Determine the (x, y) coordinate at the center of the cell enclosing the given text.  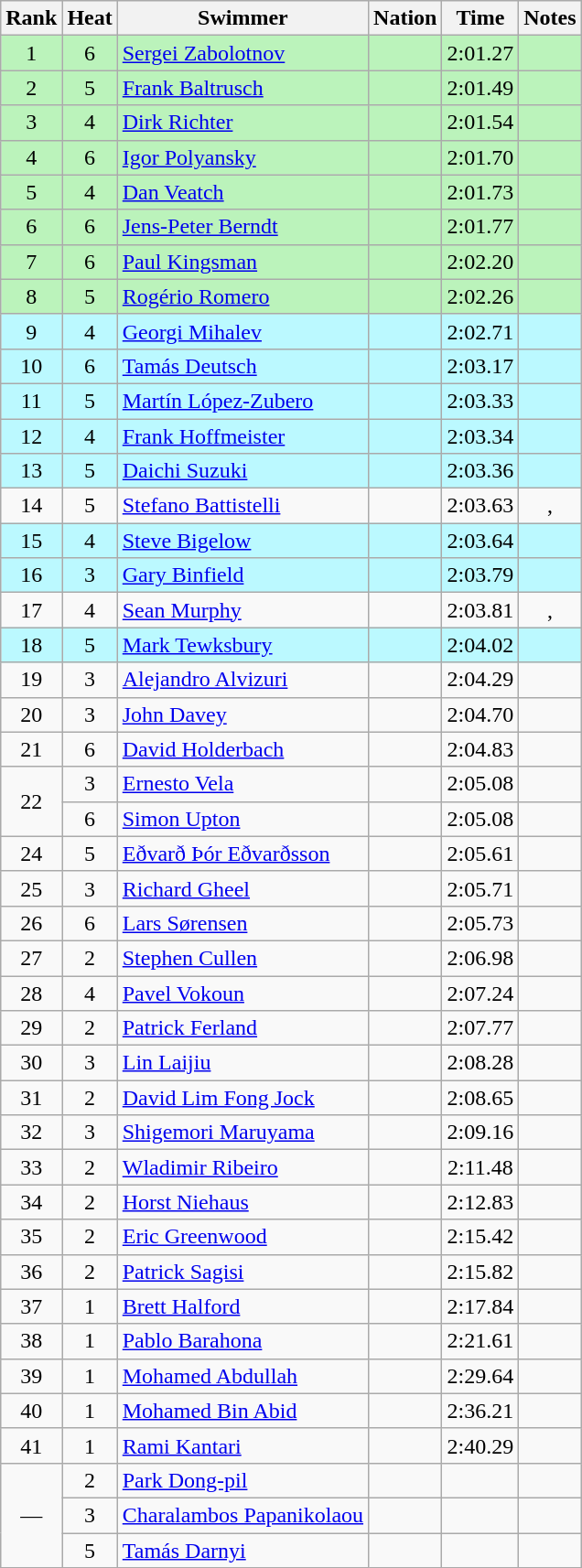
John Davey (242, 714)
38 (31, 1341)
Gary Binfield (242, 575)
Tamás Deutsch (242, 366)
2:06.98 (480, 958)
2:04.70 (480, 714)
2:17.84 (480, 1306)
Charalambos Papanikolaou (242, 1515)
2:08.65 (480, 1098)
36 (31, 1272)
2:01.49 (480, 88)
27 (31, 958)
8 (31, 296)
2:03.81 (480, 610)
2:07.24 (480, 993)
2:03.33 (480, 401)
2:08.28 (480, 1063)
26 (31, 923)
Ernesto Vela (242, 784)
2:01.70 (480, 157)
Brett Halford (242, 1306)
Notes (550, 18)
2:03.63 (480, 506)
22 (31, 801)
17 (31, 610)
Stefano Battistelli (242, 506)
Sergei Zabolotnov (242, 53)
13 (31, 471)
2:03.17 (480, 366)
7 (31, 262)
24 (31, 854)
16 (31, 575)
Sean Murphy (242, 610)
Martín López-Zubero (242, 401)
2:40.29 (480, 1445)
2:12.83 (480, 1202)
2:01.73 (480, 192)
Mohamed Abdullah (242, 1376)
2:02.26 (480, 296)
12 (31, 436)
Patrick Ferland (242, 1028)
Nation (405, 18)
2:29.64 (480, 1376)
Shigemori Maruyama (242, 1133)
2:15.42 (480, 1237)
Patrick Sagisi (242, 1272)
2:03.64 (480, 541)
Pablo Barahona (242, 1341)
David Holderbach (242, 749)
Dirk Richter (242, 123)
2:09.16 (480, 1133)
29 (31, 1028)
25 (31, 888)
2:04.83 (480, 749)
2:04.02 (480, 645)
Jens-Peter Berndt (242, 227)
2:03.79 (480, 575)
Mohamed Bin Abid (242, 1411)
2:36.21 (480, 1411)
19 (31, 680)
Stephen Cullen (242, 958)
Richard Gheel (242, 888)
30 (31, 1063)
2:03.36 (480, 471)
2:02.20 (480, 262)
2:05.61 (480, 854)
Rami Kantari (242, 1445)
Swimmer (242, 18)
14 (31, 506)
21 (31, 749)
Eric Greenwood (242, 1237)
Park Dong-pil (242, 1480)
33 (31, 1167)
2:04.29 (480, 680)
Wladimir Ribeiro (242, 1167)
32 (31, 1133)
Steve Bigelow (242, 541)
37 (31, 1306)
39 (31, 1376)
10 (31, 366)
Frank Hoffmeister (242, 436)
Horst Niehaus (242, 1202)
David Lim Fong Jock (242, 1098)
2:03.34 (480, 436)
40 (31, 1411)
Dan Veatch (242, 192)
34 (31, 1202)
2:01.54 (480, 123)
Alejandro Alvizuri (242, 680)
Heat (90, 18)
Tamás Darnyi (242, 1551)
28 (31, 993)
Paul Kingsman (242, 262)
Time (480, 18)
Lars Sørensen (242, 923)
2:21.61 (480, 1341)
Simon Upton (242, 819)
Daichi Suzuki (242, 471)
2:01.27 (480, 53)
35 (31, 1237)
18 (31, 645)
2:07.77 (480, 1028)
Eðvarð Þór Eðvarðsson (242, 854)
Mark Tewksbury (242, 645)
9 (31, 331)
41 (31, 1445)
Pavel Vokoun (242, 993)
11 (31, 401)
Rank (31, 18)
2:11.48 (480, 1167)
— (31, 1515)
Rogério Romero (242, 296)
2:01.77 (480, 227)
2:02.71 (480, 331)
Frank Baltrusch (242, 88)
15 (31, 541)
2:05.73 (480, 923)
2:15.82 (480, 1272)
2:05.71 (480, 888)
Lin Laijiu (242, 1063)
31 (31, 1098)
20 (31, 714)
Georgi Mihalev (242, 331)
Igor Polyansky (242, 157)
